Locate the cell with the specified text and output its (x, y) center coordinate. 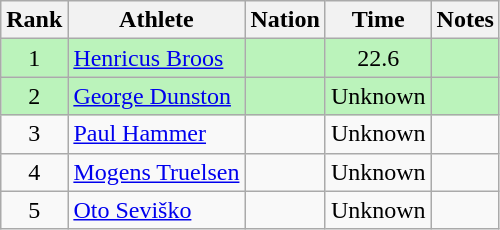
1 (34, 58)
Rank (34, 20)
Time (378, 20)
3 (34, 134)
Paul Hammer (156, 134)
22.6 (378, 58)
Henricus Broos (156, 58)
2 (34, 96)
5 (34, 210)
Nation (285, 20)
4 (34, 172)
George Dunston (156, 96)
Notes (465, 20)
Oto Seviško (156, 210)
Athlete (156, 20)
Mogens Truelsen (156, 172)
